Find where the given text appears and provide that cell's center as [x, y] coordinate. 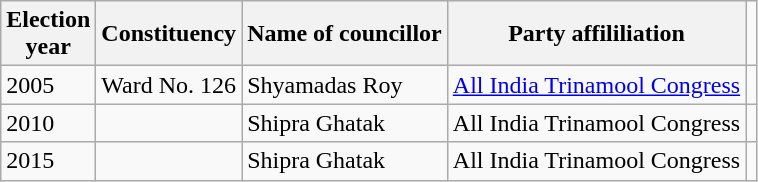
Ward No. 126 [169, 85]
2005 [48, 85]
Shyamadas Roy [345, 85]
Constituency [169, 34]
2015 [48, 161]
Election year [48, 34]
Name of councillor [345, 34]
2010 [48, 123]
Party affililiation [596, 34]
